Scan for the cell matching the given text and deliver its [X, Y] coordinate at center. 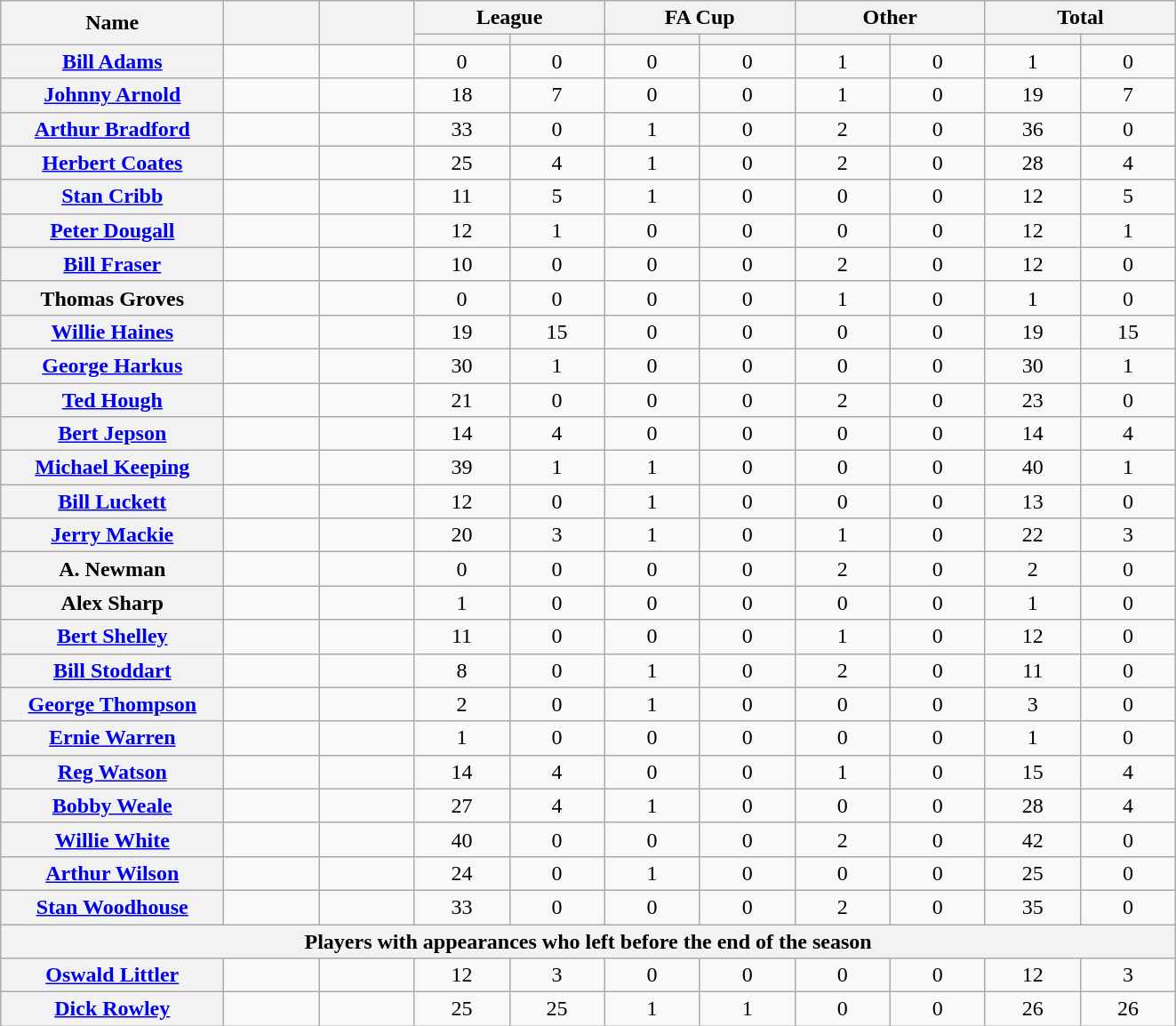
Willie White [112, 839]
League [509, 18]
Johnny Arnold [112, 95]
Other [890, 18]
36 [1033, 129]
Michael Keeping [112, 468]
Arthur Wilson [112, 873]
13 [1033, 501]
42 [1033, 839]
Peter Dougall [112, 230]
FA Cup [700, 18]
Bobby Weale [112, 806]
Bill Adams [112, 61]
27 [462, 806]
Dick Rowley [112, 1009]
Bill Luckett [112, 501]
Total [1080, 18]
8 [462, 670]
George Thompson [112, 704]
23 [1033, 399]
22 [1033, 535]
Reg Watson [112, 772]
Stan Cribb [112, 196]
Stan Woodhouse [112, 907]
A. Newman [112, 569]
20 [462, 535]
Ernie Warren [112, 738]
35 [1033, 907]
Herbert Coates [112, 163]
Willie Haines [112, 332]
Alex Sharp [112, 603]
George Harkus [112, 365]
Bill Fraser [112, 264]
Name [112, 23]
24 [462, 873]
18 [462, 95]
Arthur Bradford [112, 129]
Bill Stoddart [112, 670]
Ted Hough [112, 399]
Bert Shelley [112, 637]
21 [462, 399]
10 [462, 264]
Thomas Groves [112, 298]
Oswald Littler [112, 975]
Players with appearances who left before the end of the season [588, 942]
39 [462, 468]
Jerry Mackie [112, 535]
Bert Jepson [112, 434]
